Return the [X, Y] coordinate for the center point of the cell that contains the specified text.  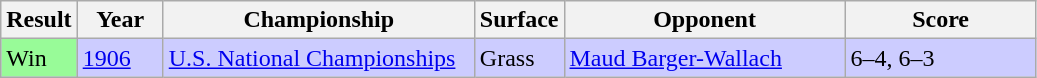
1906 [120, 58]
Championship [318, 20]
Result [39, 20]
Win [39, 58]
Score [940, 20]
Grass [519, 58]
Year [120, 20]
Surface [519, 20]
U.S. National Championships [318, 58]
Maud Barger-Wallach [704, 58]
6–4, 6–3 [940, 58]
Opponent [704, 20]
